Determine the [x, y] coordinate at the center of the cell enclosing the given text.  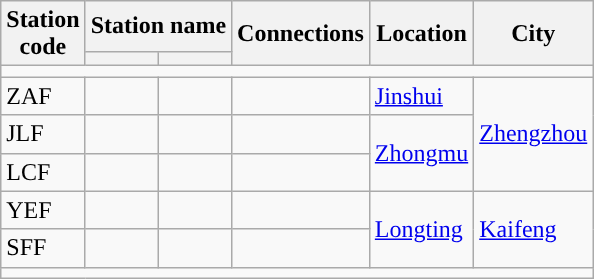
JLF [43, 134]
Location [421, 34]
ZAF [43, 96]
Zhongmu [421, 153]
Zhengzhou [534, 134]
LCF [43, 172]
YEF [43, 210]
Kaifeng [534, 229]
Longting [421, 229]
Jinshui [421, 96]
SFF [43, 248]
Stationcode [43, 34]
Connections [301, 34]
Station name [158, 26]
City [534, 34]
